Locate the cell with the specified text and output its [x, y] center coordinate. 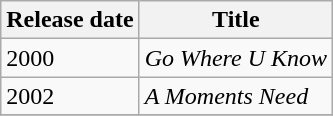
Go Where U Know [236, 58]
A Moments Need [236, 96]
Release date [70, 20]
Title [236, 20]
2002 [70, 96]
2000 [70, 58]
